Identify which cell holds the provided text, then report its (X, Y) central coordinate. 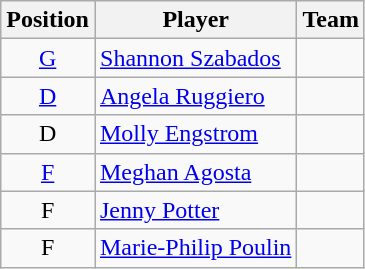
Angela Ruggiero (195, 96)
Molly Engstrom (195, 134)
G (48, 58)
Marie-Philip Poulin (195, 248)
Player (195, 20)
Position (48, 20)
Team (331, 20)
Jenny Potter (195, 210)
Meghan Agosta (195, 172)
Shannon Szabados (195, 58)
